Find where the given text appears and provide that cell's center as [x, y] coordinate. 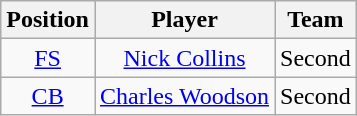
Player [184, 20]
Position [48, 20]
Team [316, 20]
Charles Woodson [184, 96]
FS [48, 58]
CB [48, 96]
Nick Collins [184, 58]
